Provide the [x, y] coordinate of the cell's center where the given text is located.  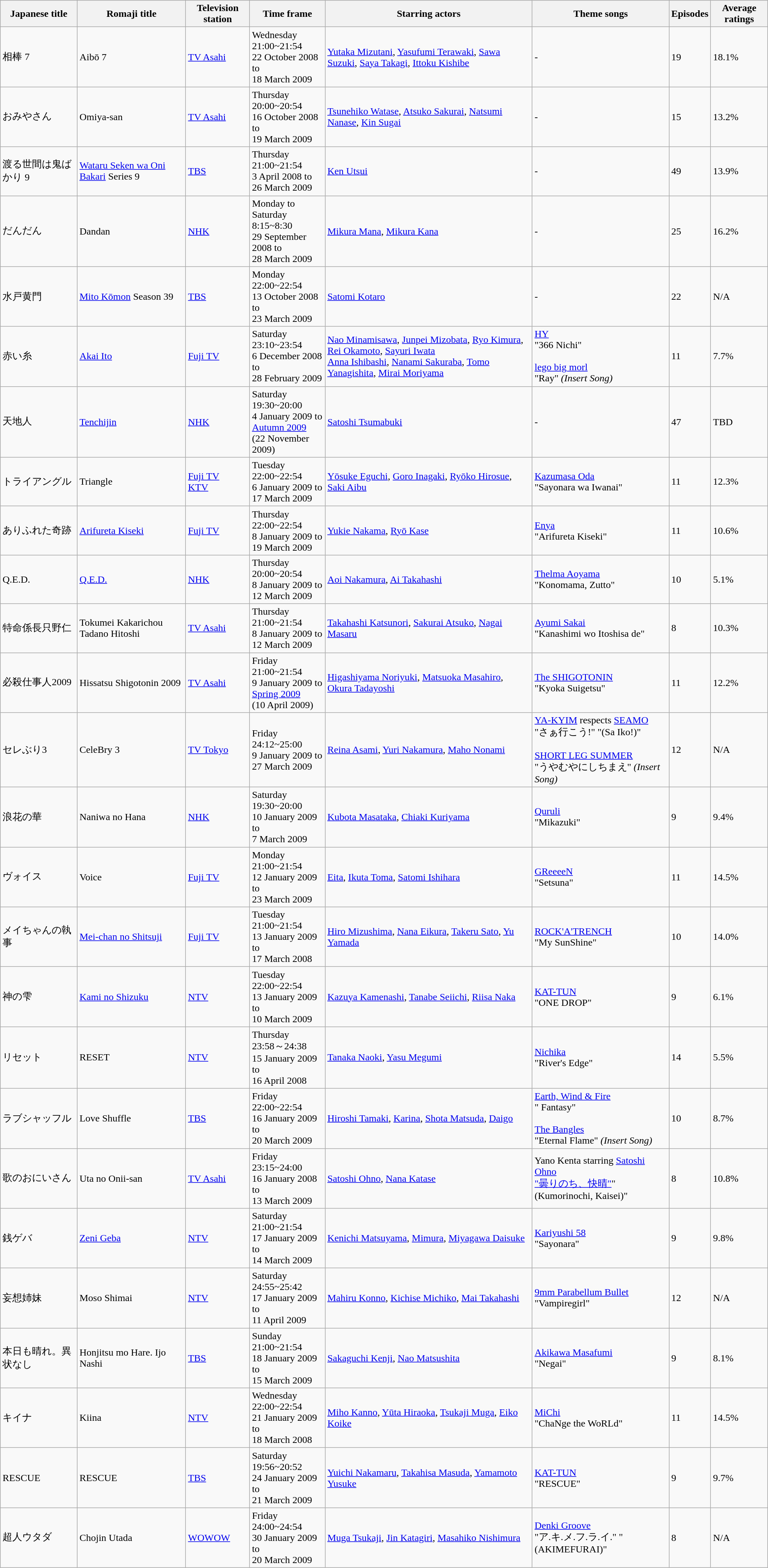
9.4% [739, 817]
Kubota Masataka, Chiaki Kuriyama [428, 817]
WOWOW [218, 1538]
Yutaka Mizutani, Yasufumi Terawaki, Sawa Suzuki, Saya Takagi, Ittoku Kishibe [428, 57]
Naniwa no Hana [131, 817]
Friday 22:00~22:5416 January 2009 to 20 March 2009 [288, 1118]
だんだん [39, 231]
リセット [39, 1058]
Kazuya Kamenashi, Tanabe Seiichi, Riisa Naka [428, 997]
Friday 24:00~24:5430 January 2009 to 20 March 2009 [288, 1538]
必殺仕事人2009 [39, 683]
Akikawa Masafumi"Negai" [601, 1358]
神の雫 [39, 997]
Friday 23:15~24:0016 January 2008 to 13 March 2009 [288, 1178]
メイちゃんの執事 [39, 937]
Sakaguchi Kenji, Nao Matsushita [428, 1358]
Zeni Geba [131, 1238]
12.2% [739, 683]
Honjitsu mo Hare. Ijo Nashi [131, 1358]
Tenchijin [131, 422]
Romaji title [131, 14]
浪花の華 [39, 817]
ラブシャッフル [39, 1118]
Wednesday 21:00~21:5422 October 2008 to 18 March 2009 [288, 57]
49 [690, 171]
Kiina [131, 1418]
Mahiru Konno, Kichise Michiko, Mai Takahashi [428, 1298]
Hiroshi Tamaki, Karina, Shota Matsuda, Daigo [428, 1118]
Theme songs [601, 14]
本日も晴れ。異状なし [39, 1358]
銭ゲバ [39, 1238]
おみやさん [39, 117]
Yuichi Nakamaru, Takahisa Masuda, Yamamoto Yusuke [428, 1478]
Thursday 21:00~21:548 January 2009 to 12 March 2009 [288, 628]
Saturday 19:30~20:004 January 2009 to Autumn 2009(22 November 2009) [288, 422]
Yōsuke Eguchi, Goro Inagaki, Ryōko Hirosue, Saki Aibu [428, 481]
14.0% [739, 937]
Aibō 7 [131, 57]
Mito Kōmon Season 39 [131, 296]
Tokumei Kakarichou Tadano Hitoshi [131, 628]
RESET [131, 1058]
Reina Asami, Yuri Nakamura, Maho Nonami [428, 750]
Triangle [131, 481]
9.7% [739, 1478]
Tuesday 21:00~21:5413 January 2009 to 17 March 2008 [288, 937]
キイナ [39, 1418]
Eita, Ikuta Toma, Satomi Ishihara [428, 877]
Dandan [131, 231]
Time frame [288, 14]
Nao Minamisawa, Junpei Mizobata, Ryo Kimura, Rei Okamoto, Sayuri Iwata Anna Ishibashi, Nanami Sakuraba, Tomo Yanagishita, Mirai Moriyama [428, 356]
Aoi Nakamura, Ai Takahashi [428, 579]
8.7% [739, 1118]
14 [690, 1058]
Mikura Mana, Mikura Kana [428, 231]
Hissatsu Shigotonin 2009 [131, 683]
CeleBry 3 [131, 750]
Japanese title [39, 14]
Tuesday 22:00~22:5413 January 2009 to 10 March 2009 [288, 997]
Quruli"Mikazuki" [601, 817]
Monday to Saturday 8:15~8:3029 September 2008 to 28 March 2009 [288, 231]
KAT-TUN"RESCUE" [601, 1478]
Thursday 23:58～24:3815 January 2009 to 16 April 2008 [288, 1058]
TBD [739, 422]
Chojin Utada [131, 1538]
13.9% [739, 171]
相棒 7 [39, 57]
Tsunehiko Watase, Atsuko Sakurai, Natsumi Nanase, Kin Sugai [428, 117]
Friday 21:00~21:549 January 2009 to Spring 2009(10 April 2009) [288, 683]
5.1% [739, 579]
Kariyushi 58"Sayonara" [601, 1238]
Enya"Arifureta Kiseki" [601, 531]
特命係長只野仁 [39, 628]
7.7% [739, 356]
Nichika"River's Edge" [601, 1058]
15 [690, 117]
ROCK'A'TRENCH"My SunShine" [601, 937]
25 [690, 231]
13.2% [739, 117]
Yano Kenta starring Satoshi Ohno"曇りのち、快晴""(Kumorinochi, Kaisei)" [601, 1178]
Satomi Kotaro [428, 296]
Monday 21:00~21:5412 January 2009 to 23 March 2009 [288, 877]
5.5% [739, 1058]
Denki Groove"ア.キ.メ.フ.ラ.イ." "(AKIMEFURAI)" [601, 1538]
渡る世間は鬼ばかり 9 [39, 171]
10.3% [739, 628]
Miho Kanno, Yūta Hiraoka, Tsukaji Muga, Eiko Koike [428, 1418]
Starring actors [428, 14]
Average ratings [739, 14]
Satoshi Tsumabuki [428, 422]
セレぶり3 [39, 750]
Saturday 19:30~20:0010 January 2009 to 7 March 2009 [288, 817]
Uta no Onii-san [131, 1178]
Hiro Mizushima, Nana Eikura, Takeru Sato, Yu Yamada [428, 937]
Satoshi Ohno, Nana Katase [428, 1178]
Moso Shimai [131, 1298]
Saturday 19:56~20:5224 January 2009 to 21 March 2009 [288, 1478]
Thursday 20:00~20:5416 October 2008 to 19 March 2009 [288, 117]
Voice [131, 877]
GReeeeN"Setsuna" [601, 877]
Thursday 22:00~22:548 January 2009 to 19 March 2009 [288, 531]
Fuji TVKTV [218, 481]
水戸黄門 [39, 296]
Higashiyama Noriyuki, Matsuoka Masahiro, Okura Tadayoshi [428, 683]
Akai Ito [131, 356]
Kami no Shizuku [131, 997]
Tanaka Naoki, Yasu Megumi [428, 1058]
6.1% [739, 997]
MiChi"ChaNge the WoRLd" [601, 1418]
妄想姉妹 [39, 1298]
Arifureta Kiseki [131, 531]
天地人 [39, 422]
TV Tokyo [218, 750]
トライアングル [39, 481]
Saturday 21:00~21:5417 January 2009 to 14 March 2009 [288, 1238]
Wednesday 22:00~22:5421 January 2009 to 18 March 2008 [288, 1418]
9.8% [739, 1238]
ヴォイス [39, 877]
Television station [218, 14]
Kazumasa Oda"Sayonara wa Iwanai" [601, 481]
Thursday 20:00~20:548 January 2009 to 12 March 2009 [288, 579]
10.8% [739, 1178]
16.2% [739, 231]
Ken Utsui [428, 171]
8.1% [739, 1358]
47 [690, 422]
The SHIGOTONIN"Kyoka Suigetsu" [601, 683]
Tuesday 22:00~22:546 January 2009 to 17 March 2009 [288, 481]
Friday 24:12~25:009 January 2009 to 27 March 2009 [288, 750]
Sunday 21:00~21:5418 January 2009 to 15 March 2009 [288, 1358]
10.6% [739, 531]
Thelma Aoyama"Konomama, Zutto" [601, 579]
KAT-TUN"ONE DROP" [601, 997]
超人ウタダ [39, 1538]
Takahashi Katsunori, Sakurai Atsuko, Nagai Masaru [428, 628]
12.3% [739, 481]
YA-KYIM respects SEAMO"さぁ行こう!" "(Sa Iko!)"SHORT LEG SUMMER"うやむやにしちまえ" (Insert Song) [601, 750]
Thursday 21:00~21:543 April 2008 to 26 March 2009 [288, 171]
19 [690, 57]
Muga Tsukaji, Jin Katagiri, Masahiko Nishimura [428, 1538]
Omiya-san [131, 117]
Saturday 23:10~23:546 December 2008 to 28 February 2009 [288, 356]
22 [690, 296]
Monday 22:00~22:5413 October 2008 to 23 March 2009 [288, 296]
Saturday 24:55~25:4217 January 2009 to 11 April 2009 [288, 1298]
Love Shuffle [131, 1118]
ありふれた奇跡 [39, 531]
9mm Parabellum Bullet"Vampiregirl" [601, 1298]
Mei-chan no Shitsuji [131, 937]
Wataru Seken wa Oni Bakari Series 9 [131, 171]
Episodes [690, 14]
赤い糸 [39, 356]
Ayumi Sakai"Kanashimi wo Itoshisa de" [601, 628]
18.1% [739, 57]
HY"366 Nichi"lego big morl"Ray" (Insert Song) [601, 356]
Kenichi Matsuyama, Mimura, Miyagawa Daisuke [428, 1238]
歌のおにいさん [39, 1178]
Yukie Nakama, Ryō Kase [428, 531]
Earth, Wind & Fire" Fantasy"The Bangles"Eternal Flame" (Insert Song) [601, 1118]
